Provide the (x, y) coordinate of the cell's center where the given text is located.  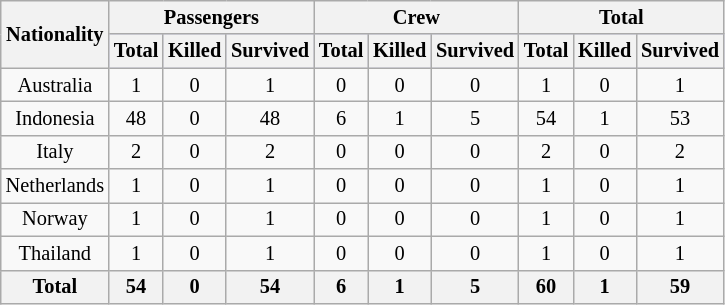
Indonesia (55, 118)
59 (680, 287)
Netherlands (55, 186)
Norway (55, 219)
Australia (55, 85)
Passengers (212, 17)
Nationality (55, 34)
60 (546, 287)
Italy (55, 152)
53 (680, 118)
Crew (416, 17)
Thailand (55, 253)
